Return (X, Y) of the center of cell containing provided text 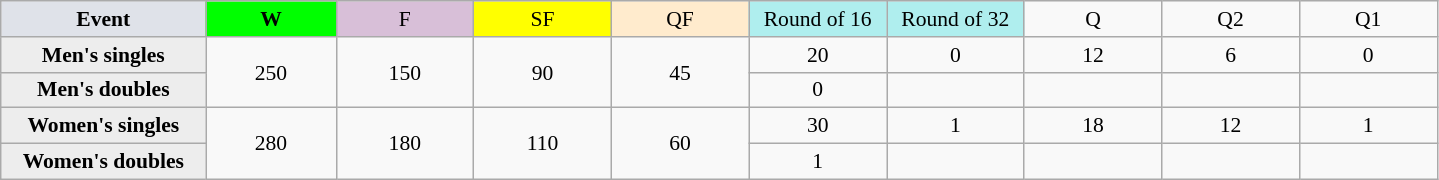
150 (405, 72)
45 (680, 72)
SF (543, 19)
Event (104, 19)
Q (1093, 19)
20 (818, 55)
Women's singles (104, 126)
110 (543, 144)
Women's doubles (104, 162)
F (405, 19)
Q1 (1368, 19)
18 (1093, 126)
90 (543, 72)
Men's doubles (104, 90)
280 (271, 144)
6 (1231, 55)
Round of 16 (818, 19)
Men's singles (104, 55)
180 (405, 144)
Round of 32 (955, 19)
W (271, 19)
250 (271, 72)
QF (680, 19)
30 (818, 126)
60 (680, 144)
Q2 (1231, 19)
